Return the [x, y] coordinate for the center point of the cell that contains the specified text.  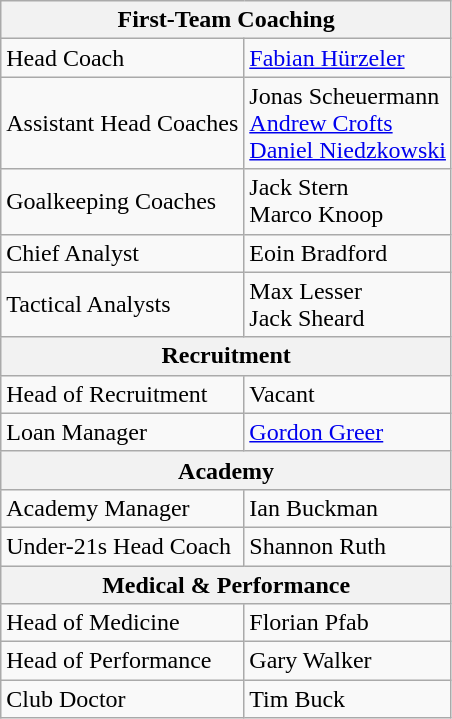
Jonas Scheuermann Andrew Crofts Daniel Niedzkowski [348, 123]
Loan Manager [122, 432]
Max Lesser Jack Sheard [348, 304]
Gary Walker [348, 661]
Florian Pfab [348, 623]
Gordon Greer [348, 432]
Under-21s Head Coach [122, 546]
Recruitment [226, 356]
Chief Analyst [122, 253]
Jack Stern Marco Knoop [348, 202]
Academy [226, 470]
Assistant Head Coaches [122, 123]
Head of Recruitment [122, 394]
Vacant [348, 394]
Head Coach [122, 58]
First-Team Coaching [226, 20]
Ian Buckman [348, 508]
Head of Medicine [122, 623]
Fabian Hürzeler [348, 58]
Medical & Performance [226, 585]
Goalkeeping Coaches [122, 202]
Academy Manager [122, 508]
Shannon Ruth [348, 546]
Eoin Bradford [348, 253]
Tactical Analysts [122, 304]
Tim Buck [348, 699]
Head of Performance [122, 661]
Club Doctor [122, 699]
